Extract the [X, Y] coordinate from the center of the cell holding the provided text.  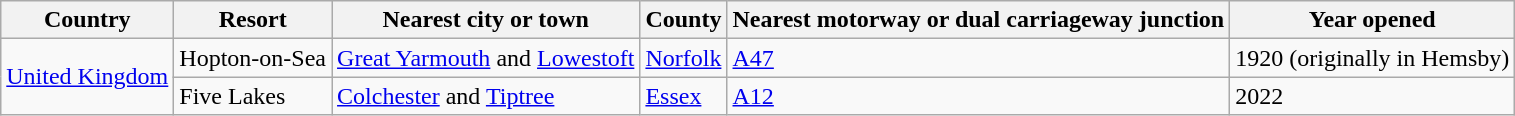
United Kingdom [88, 77]
2022 [1372, 96]
Norfolk [684, 58]
Country [88, 20]
Nearest city or town [486, 20]
County [684, 20]
Year opened [1372, 20]
A12 [978, 96]
Hopton-on-Sea [253, 58]
Five Lakes [253, 96]
Essex [684, 96]
A47 [978, 58]
Colchester and Tiptree [486, 96]
Resort [253, 20]
Nearest motorway or dual carriageway junction [978, 20]
1920 (originally in Hemsby) [1372, 58]
Great Yarmouth and Lowestoft [486, 58]
